Extract the [X, Y] coordinate from the center of the cell holding the provided text.  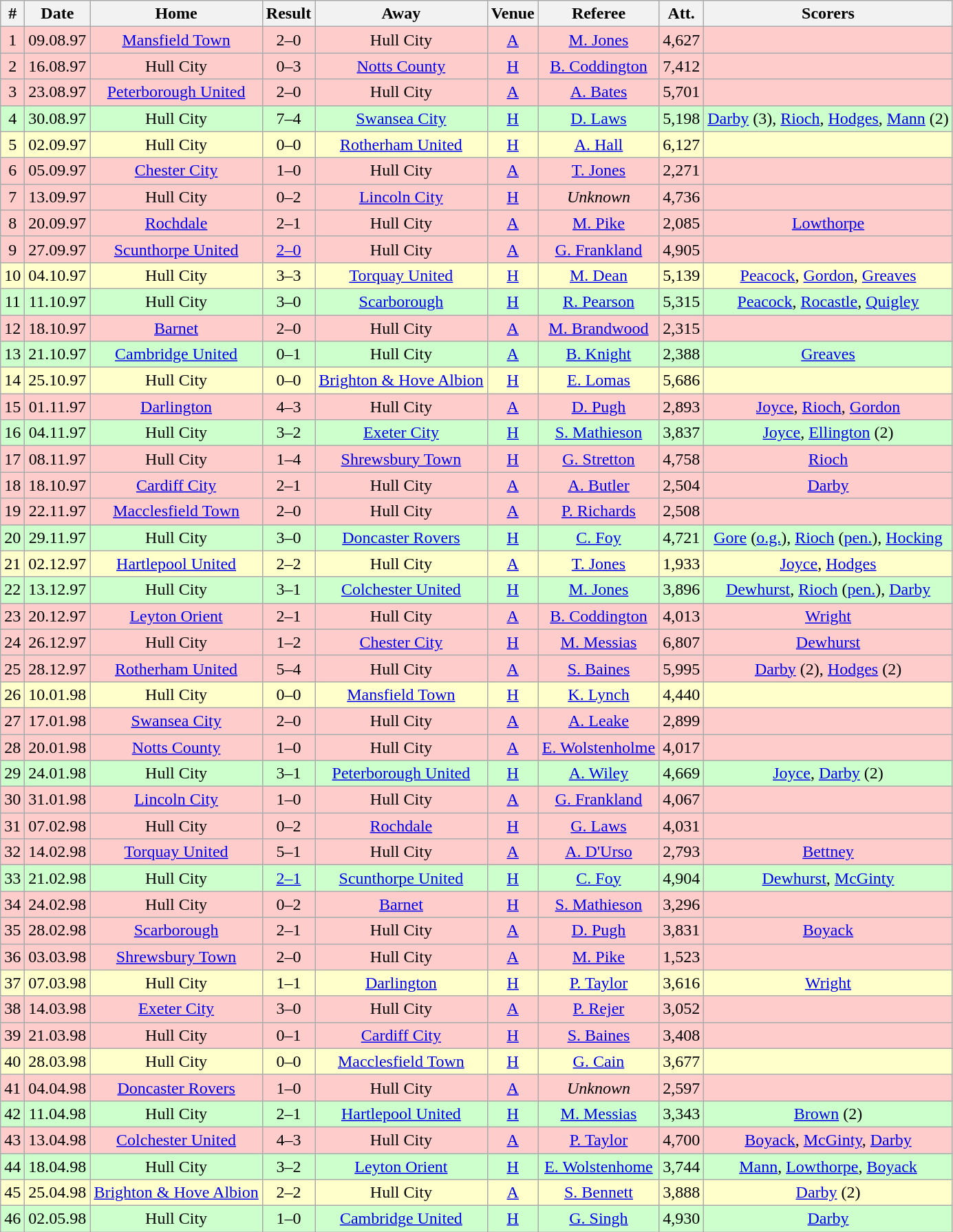
8 [12, 223]
2,899 [681, 721]
13 [12, 354]
35 [12, 931]
3,343 [681, 1114]
3,831 [681, 931]
30 [12, 800]
4,721 [681, 538]
M. Brandwood [599, 328]
3,896 [681, 590]
Dewhurst [828, 642]
R. Pearson [599, 301]
3,408 [681, 1035]
14.03.98 [58, 1009]
05.09.97 [58, 171]
3,744 [681, 1167]
20 [12, 538]
A. D'Urso [599, 852]
5,995 [681, 668]
04.11.97 [58, 433]
6,807 [681, 642]
2,508 [681, 511]
16 [12, 433]
Mann, Lowthorpe, Boyack [828, 1167]
Darby (2) [828, 1193]
Venue [513, 14]
32 [12, 852]
Boyack [828, 931]
24.02.98 [58, 904]
44 [12, 1167]
20.01.98 [58, 747]
5–1 [288, 852]
Away [401, 14]
21 [12, 564]
17 [12, 459]
10 [12, 275]
7–4 [288, 118]
14.02.98 [58, 852]
1 [12, 40]
1,933 [681, 564]
G. Singh [599, 1219]
13.09.97 [58, 197]
28.12.97 [58, 668]
07.03.98 [58, 983]
13.12.97 [58, 590]
33 [12, 878]
42 [12, 1114]
39 [12, 1035]
5,315 [681, 301]
17.01.98 [58, 721]
3,837 [681, 433]
36 [12, 957]
18 [12, 485]
3,052 [681, 1009]
4,017 [681, 747]
1–4 [288, 459]
3,296 [681, 904]
4,627 [681, 40]
24 [12, 642]
29.11.97 [58, 538]
G. Stretton [599, 459]
D. Laws [599, 118]
0–3 [288, 66]
18.04.98 [58, 1167]
Joyce, Hodges [828, 564]
2 [12, 66]
3–3 [288, 275]
3,888 [681, 1193]
40 [12, 1061]
28 [12, 747]
7 [12, 197]
Boyack, McGinty, Darby [828, 1140]
4,758 [681, 459]
3,677 [681, 1061]
22 [12, 590]
P. Rejer [599, 1009]
# [12, 14]
E. Wolstenhome [599, 1167]
6 [12, 171]
12 [12, 328]
13.04.98 [58, 1140]
46 [12, 1219]
23.08.97 [58, 92]
4,736 [681, 197]
1,523 [681, 957]
Dewhurst, McGinty [828, 878]
Att. [681, 14]
08.11.97 [58, 459]
Referee [599, 14]
Lowthorpe [828, 223]
30.08.97 [58, 118]
23 [12, 616]
38 [12, 1009]
11.04.98 [58, 1114]
28.03.98 [58, 1061]
E. Lomas [599, 381]
34 [12, 904]
A. Leake [599, 721]
02.05.98 [58, 1219]
Result [288, 14]
24.01.98 [58, 774]
5,701 [681, 92]
M. Dean [599, 275]
45 [12, 1193]
01.11.97 [58, 407]
Joyce, Ellington (2) [828, 433]
21.10.97 [58, 354]
2,793 [681, 852]
04.04.98 [58, 1087]
02.09.97 [58, 145]
21.02.98 [58, 878]
1–2 [288, 642]
28.02.98 [58, 931]
4,013 [681, 616]
4 [12, 118]
31.01.98 [58, 800]
7,412 [681, 66]
2,893 [681, 407]
27 [12, 721]
Darby (3), Rioch, Hodges, Mann (2) [828, 118]
Date [58, 14]
E. Wolstenholme [599, 747]
A. Hall [599, 145]
A. Butler [599, 485]
37 [12, 983]
Home [176, 14]
4,905 [681, 249]
Greaves [828, 354]
20.09.97 [58, 223]
P. Richards [599, 511]
Joyce, Darby (2) [828, 774]
10.01.98 [58, 694]
25.10.97 [58, 381]
5 [12, 145]
Rioch [828, 459]
4,440 [681, 694]
21.03.98 [58, 1035]
1–1 [288, 983]
15 [12, 407]
4,700 [681, 1140]
11.10.97 [58, 301]
4,930 [681, 1219]
5,139 [681, 275]
Bettney [828, 852]
5,686 [681, 381]
2,504 [681, 485]
07.02.98 [58, 826]
4,669 [681, 774]
Peacock, Rocastle, Quigley [828, 301]
Dewhurst, Rioch (pen.), Darby [828, 590]
43 [12, 1140]
2,315 [681, 328]
6,127 [681, 145]
25.04.98 [58, 1193]
Gore (o.g.), Rioch (pen.), Hocking [828, 538]
Joyce, Rioch, Gordon [828, 407]
2,271 [681, 171]
Brown (2) [828, 1114]
2,597 [681, 1087]
G. Laws [599, 826]
14 [12, 381]
A. Wiley [599, 774]
27.09.97 [58, 249]
16.08.97 [58, 66]
11 [12, 301]
2,085 [681, 223]
41 [12, 1087]
25 [12, 668]
B. Knight [599, 354]
09.08.97 [58, 40]
4,031 [681, 826]
19 [12, 511]
2,388 [681, 354]
5–4 [288, 668]
31 [12, 826]
03.03.98 [58, 957]
04.10.97 [58, 275]
02.12.97 [58, 564]
Peacock, Gordon, Greaves [828, 275]
A. Bates [599, 92]
4,904 [681, 878]
26.12.97 [58, 642]
26 [12, 694]
G. Cain [599, 1061]
29 [12, 774]
9 [12, 249]
Scorers [828, 14]
S. Bennett [599, 1193]
22.11.97 [58, 511]
4,067 [681, 800]
K. Lynch [599, 694]
3 [12, 92]
5,198 [681, 118]
Darby (2), Hodges (2) [828, 668]
3,616 [681, 983]
20.12.97 [58, 616]
